Pinpoint the cell where the given text exists, returning its [X, Y] midpoint coordinate. 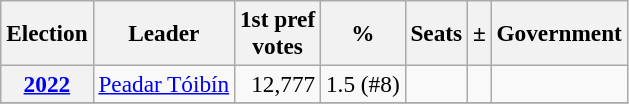
± [480, 32]
1st prefvotes [278, 32]
1.5 (#8) [363, 84]
2022 [47, 84]
12,777 [278, 84]
Leader [164, 32]
Seats [436, 32]
Election [47, 32]
Peadar Tóibín [164, 84]
Government [559, 32]
% [363, 32]
